Extract the [x, y] coordinate from the center of the cell holding the provided text.  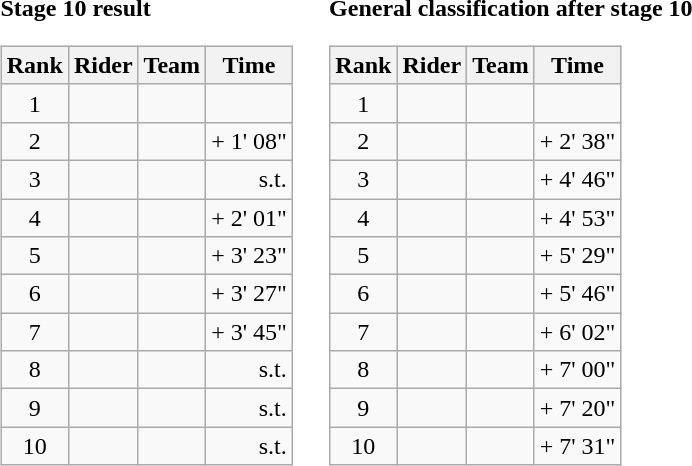
+ 7' 00" [578, 370]
+ 4' 46" [578, 179]
+ 5' 29" [578, 256]
+ 6' 02" [578, 332]
+ 5' 46" [578, 294]
+ 3' 45" [250, 332]
+ 2' 01" [250, 217]
+ 1' 08" [250, 141]
+ 4' 53" [578, 217]
+ 2' 38" [578, 141]
+ 3' 27" [250, 294]
+ 7' 31" [578, 446]
+ 7' 20" [578, 408]
+ 3' 23" [250, 256]
